Provide the [X, Y] coordinate of the cell's center where the given text is located.  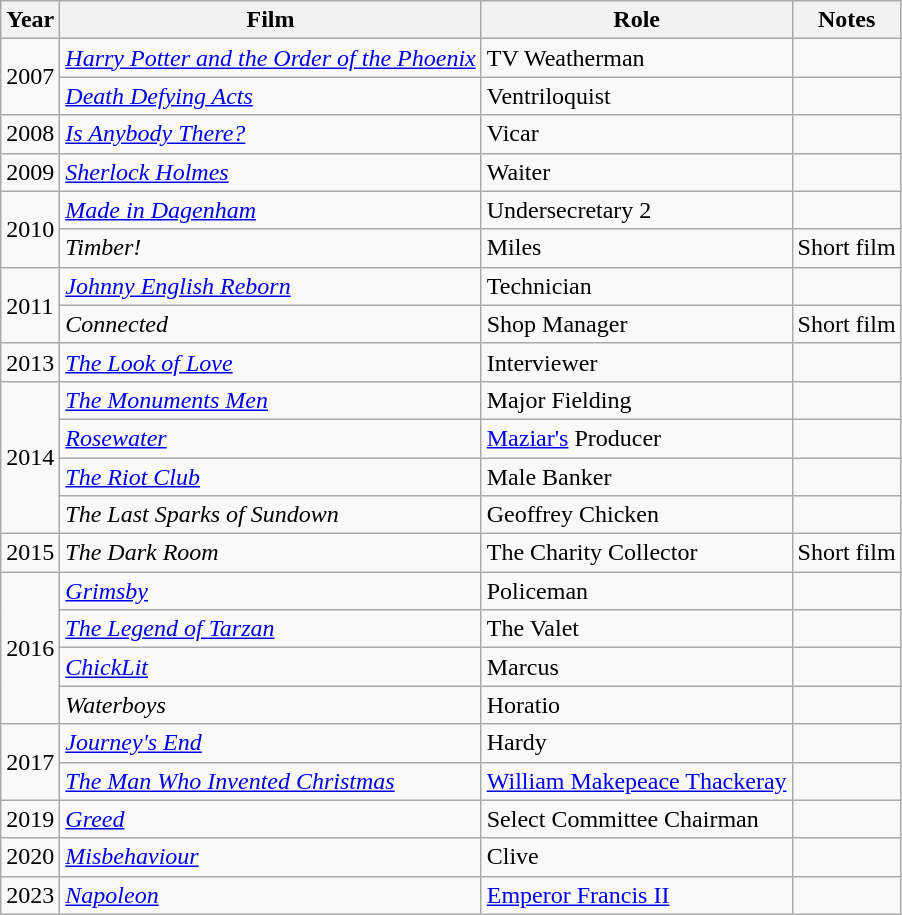
Film [270, 20]
The Riot Club [270, 477]
Misbehaviour [270, 857]
Hardy [636, 743]
The Dark Room [270, 553]
Major Fielding [636, 400]
Year [30, 20]
Connected [270, 324]
Technician [636, 286]
2023 [30, 895]
Maziar's Producer [636, 438]
Greed [270, 819]
Male Banker [636, 477]
2017 [30, 762]
2010 [30, 229]
Grimsby [270, 591]
Clive [636, 857]
Miles [636, 248]
2013 [30, 362]
Rosewater [270, 438]
William Makepeace Thackeray [636, 781]
Ventriloquist [636, 96]
Is Anybody There? [270, 134]
Marcus [636, 667]
Timber! [270, 248]
Sherlock Holmes [270, 172]
Policeman [636, 591]
Waiter [636, 172]
2011 [30, 305]
Shop Manager [636, 324]
2009 [30, 172]
Notes [846, 20]
Select Committee Chairman [636, 819]
Horatio [636, 705]
Vicar [636, 134]
The Last Sparks of Sundown [270, 515]
Harry Potter and the Order of the Phoenix [270, 58]
The Legend of Tarzan [270, 629]
2020 [30, 857]
The Charity Collector [636, 553]
TV Weatherman [636, 58]
Geoffrey Chicken [636, 515]
The Look of Love [270, 362]
The Valet [636, 629]
Death Defying Acts [270, 96]
Undersecretary 2 [636, 210]
2016 [30, 648]
2019 [30, 819]
Journey's End [270, 743]
Role [636, 20]
The Monuments Men [270, 400]
2008 [30, 134]
The Man Who Invented Christmas [270, 781]
Waterboys [270, 705]
2015 [30, 553]
Emperor Francis II [636, 895]
Johnny English Reborn [270, 286]
2014 [30, 457]
ChickLit [270, 667]
2007 [30, 77]
Interviewer [636, 362]
Napoleon [270, 895]
Made in Dagenham [270, 210]
